Detect which cell encompasses the target text, then output its (X, Y) center coordinate. 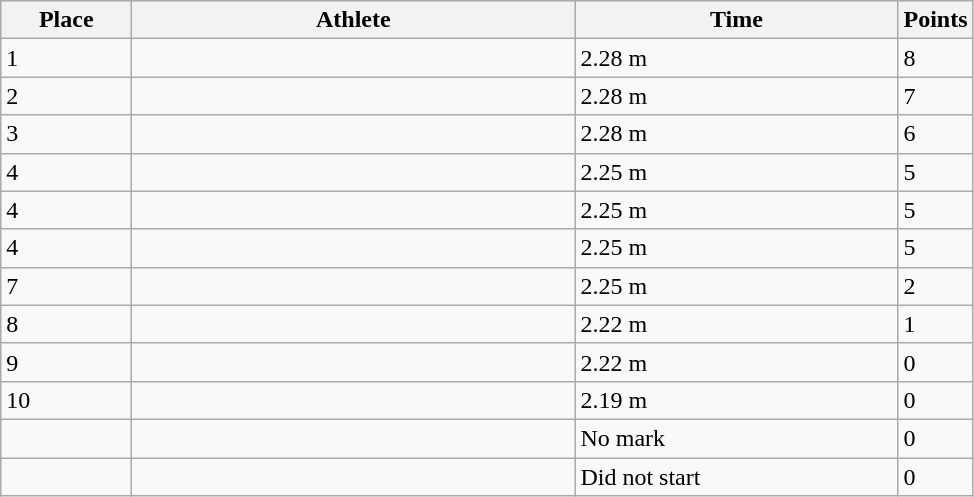
Time (736, 20)
Did not start (736, 477)
No mark (736, 438)
3 (66, 134)
2.19 m (736, 400)
10 (66, 400)
Athlete (354, 20)
9 (66, 362)
Points (936, 20)
6 (936, 134)
Place (66, 20)
